Detect which cell encompasses the target text, then output its (x, y) center coordinate. 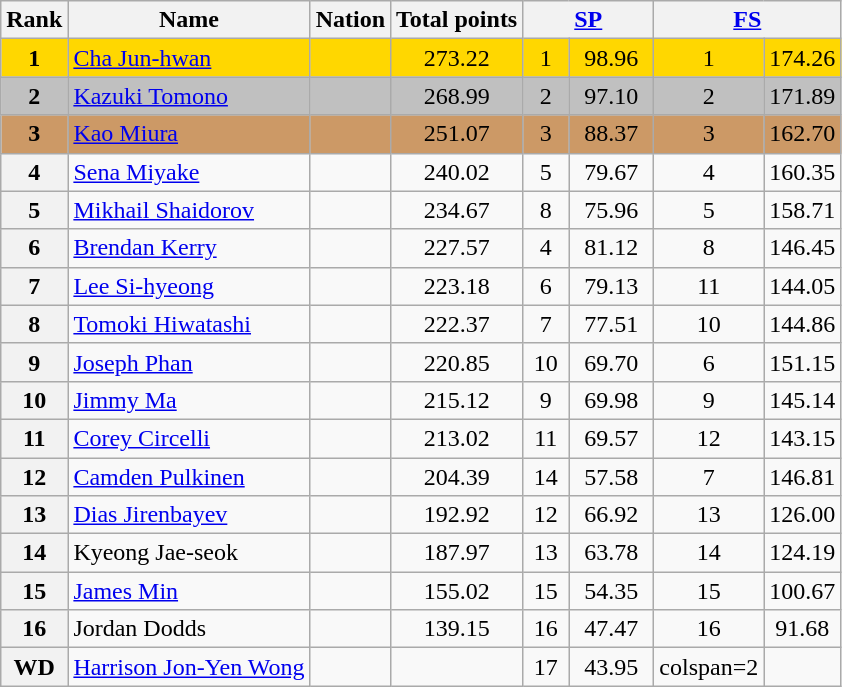
223.18 (457, 286)
57.58 (612, 477)
Harrison Jon-Yen Wong (189, 667)
97.10 (612, 96)
Camden Pulkinen (189, 477)
47.47 (612, 629)
Kyeong Jae-seok (189, 553)
75.96 (612, 210)
Jimmy Ma (189, 400)
Lee Si-hyeong (189, 286)
144.86 (802, 324)
63.78 (612, 553)
Jordan Dodds (189, 629)
Cha Jun-hwan (189, 58)
273.22 (457, 58)
155.02 (457, 591)
146.81 (802, 477)
Rank (34, 20)
88.37 (612, 134)
69.70 (612, 362)
81.12 (612, 248)
colspan=2 (709, 667)
Nation (350, 20)
227.57 (457, 248)
69.98 (612, 400)
Kazuki Tomono (189, 96)
145.14 (802, 400)
240.02 (457, 172)
79.13 (612, 286)
James Min (189, 591)
Sena Miyake (189, 172)
54.35 (612, 591)
222.37 (457, 324)
Corey Circelli (189, 438)
213.02 (457, 438)
Tomoki Hiwatashi (189, 324)
171.89 (802, 96)
220.85 (457, 362)
Dias Jirenbayev (189, 515)
268.99 (457, 96)
160.35 (802, 172)
139.15 (457, 629)
FS (748, 20)
151.15 (802, 362)
158.71 (802, 210)
SP (588, 20)
Name (189, 20)
Joseph Phan (189, 362)
98.96 (612, 58)
234.67 (457, 210)
144.05 (802, 286)
79.67 (612, 172)
162.70 (802, 134)
187.97 (457, 553)
215.12 (457, 400)
251.07 (457, 134)
192.92 (457, 515)
43.95 (612, 667)
146.45 (802, 248)
Kao Miura (189, 134)
126.00 (802, 515)
Brendan Kerry (189, 248)
77.51 (612, 324)
17 (546, 667)
143.15 (802, 438)
Mikhail Shaidorov (189, 210)
69.57 (612, 438)
Total points (457, 20)
174.26 (802, 58)
124.19 (802, 553)
100.67 (802, 591)
91.68 (802, 629)
204.39 (457, 477)
WD (34, 667)
66.92 (612, 515)
